From the cell containing the given text, extract its center point as (x, y) coordinate. 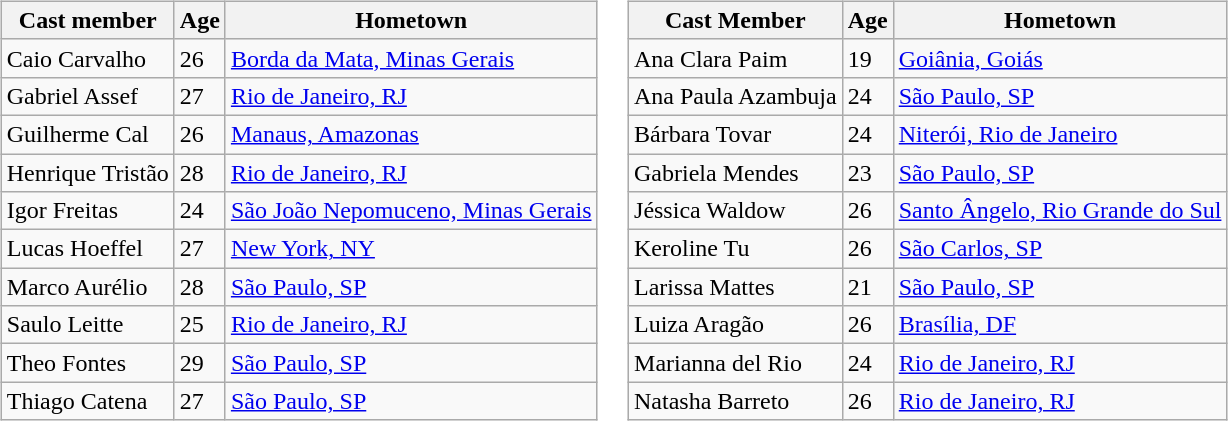
Saulo Leitte (88, 325)
São Carlos, SP (1060, 249)
Manaus, Amazonas (411, 134)
Guilherme Cal (88, 134)
21 (868, 287)
29 (200, 363)
Luiza Aragão (736, 325)
New York, NY (411, 249)
Thiago Catena (88, 401)
Gabriela Mendes (736, 173)
Caio Carvalho (88, 58)
Cast Member (736, 20)
Henrique Tristão (88, 173)
Niterói, Rio de Janeiro (1060, 134)
Gabriel Assef (88, 96)
Ana Clara Paim (736, 58)
Ana Paula Azambuja (736, 96)
Igor Freitas (88, 211)
Goiânia, Goiás (1060, 58)
Theo Fontes (88, 363)
Cast member (88, 20)
Brasília, DF (1060, 325)
Marianna del Rio (736, 363)
23 (868, 173)
19 (868, 58)
25 (200, 325)
Borda da Mata, Minas Gerais (411, 58)
Marco Aurélio (88, 287)
Jéssica Waldow (736, 211)
Larissa Mattes (736, 287)
Bárbara Tovar (736, 134)
Santo Ângelo, Rio Grande do Sul (1060, 211)
Natasha Barreto (736, 401)
São João Nepomuceno, Minas Gerais (411, 211)
Keroline Tu (736, 249)
Lucas Hoeffel (88, 249)
